Provide the (x, y) coordinate of the cell's center where the given text is located.  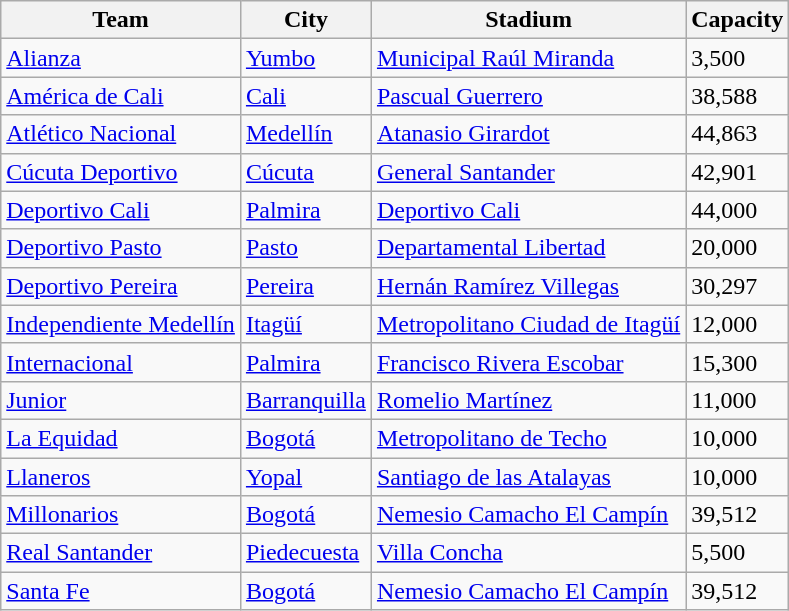
Pascual Guerrero (528, 96)
42,901 (738, 172)
Villa Concha (528, 553)
Deportivo Pasto (121, 248)
5,500 (738, 553)
Municipal Raúl Miranda (528, 58)
15,300 (738, 362)
Cali (306, 96)
Hernán Ramírez Villegas (528, 286)
Santa Fe (121, 591)
44,863 (738, 134)
Metropolitano Ciudad de Itagüí (528, 324)
Cúcuta (306, 172)
Internacional (121, 362)
Atanasio Girardot (528, 134)
Medellín (306, 134)
Itagüí (306, 324)
44,000 (738, 210)
20,000 (738, 248)
12,000 (738, 324)
La Equidad (121, 438)
Yumbo (306, 58)
30,297 (738, 286)
Alianza (121, 58)
General Santander (528, 172)
Yopal (306, 477)
Piedecuesta (306, 553)
Team (121, 20)
Junior (121, 400)
Independiente Medellín (121, 324)
3,500 (738, 58)
Romelio Martínez (528, 400)
Deportivo Pereira (121, 286)
Pasto (306, 248)
11,000 (738, 400)
Cúcuta Deportivo (121, 172)
Metropolitano de Techo (528, 438)
Pereira (306, 286)
Barranquilla (306, 400)
38,588 (738, 96)
Capacity (738, 20)
Departamental Libertad (528, 248)
Santiago de las Atalayas (528, 477)
Real Santander (121, 553)
Atlético Nacional (121, 134)
Millonarios (121, 515)
Llaneros (121, 477)
Stadium (528, 20)
Francisco Rivera Escobar (528, 362)
City (306, 20)
América de Cali (121, 96)
